Return the [X, Y] coordinate for the center point of the cell that contains the specified text.  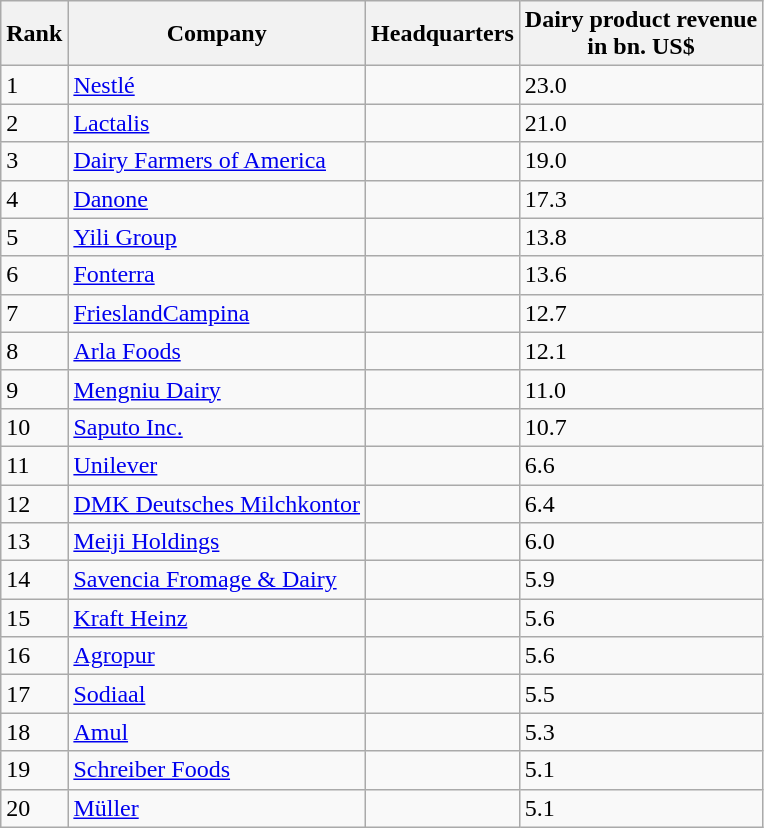
Mengniu Dairy [217, 389]
13.6 [640, 275]
Meiji Holdings [217, 542]
10.7 [640, 427]
1 [34, 85]
Agropur [217, 656]
6.0 [640, 542]
Kraft Heinz [217, 618]
16 [34, 656]
Company [217, 34]
6.4 [640, 503]
6 [34, 275]
11.0 [640, 389]
20 [34, 808]
Yili Group [217, 237]
5.5 [640, 694]
Headquarters [443, 34]
12.7 [640, 313]
3 [34, 161]
Dairy Farmers of America [217, 161]
15 [34, 618]
7 [34, 313]
FrieslandCampina [217, 313]
Müller [217, 808]
18 [34, 732]
Saputo Inc. [217, 427]
14 [34, 580]
Schreiber Foods [217, 770]
DMK Deutsches Milchkontor [217, 503]
4 [34, 199]
Danone [217, 199]
5.3 [640, 732]
Savencia Fromage & Dairy [217, 580]
21.0 [640, 123]
10 [34, 427]
Lactalis [217, 123]
Sodiaal [217, 694]
9 [34, 389]
Amul [217, 732]
17.3 [640, 199]
5 [34, 237]
Nestlé [217, 85]
2 [34, 123]
11 [34, 465]
Fonterra [217, 275]
19.0 [640, 161]
12.1 [640, 351]
19 [34, 770]
13.8 [640, 237]
12 [34, 503]
Arla Foods [217, 351]
13 [34, 542]
Rank [34, 34]
5.9 [640, 580]
Unilever [217, 465]
8 [34, 351]
23.0 [640, 85]
6.6 [640, 465]
17 [34, 694]
Dairy product revenue in bn. US$ [640, 34]
